Find where the given text appears and provide that cell's center as (X, Y) coordinate. 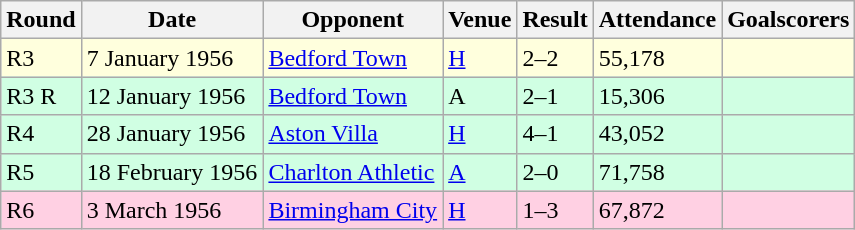
18 February 1956 (172, 172)
Date (172, 20)
55,178 (657, 58)
15,306 (657, 96)
Charlton Athletic (353, 172)
Goalscorers (788, 20)
Result (555, 20)
Birmingham City (353, 210)
Aston Villa (353, 134)
3 March 1956 (172, 210)
4–1 (555, 134)
R3 R (41, 96)
Round (41, 20)
R3 (41, 58)
67,872 (657, 210)
28 January 1956 (172, 134)
71,758 (657, 172)
Venue (480, 20)
Attendance (657, 20)
R5 (41, 172)
R6 (41, 210)
2–0 (555, 172)
43,052 (657, 134)
R4 (41, 134)
2–1 (555, 96)
7 January 1956 (172, 58)
Opponent (353, 20)
2–2 (555, 58)
1–3 (555, 210)
12 January 1956 (172, 96)
